Extract the (x, y) coordinate from the center of the cell holding the provided text.  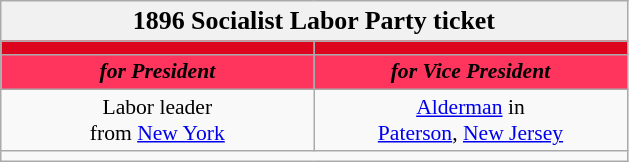
Labor leaderfrom New York (158, 120)
for President (158, 72)
for Vice President (470, 72)
1896 Socialist Labor Party ticket (314, 21)
Alderman inPaterson, New Jersey (470, 120)
